Return the (x, y) coordinate for the center point of the cell that contains the specified text.  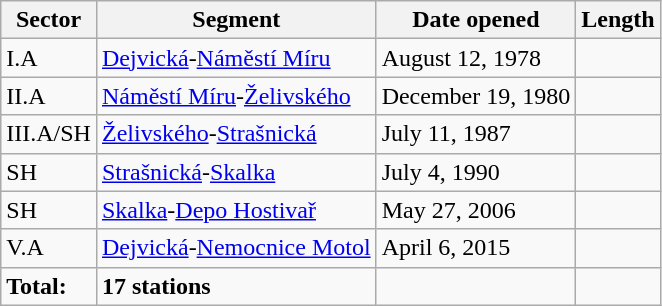
Segment (236, 20)
Length (618, 20)
I.A (49, 58)
Sector (49, 20)
V.A (49, 248)
Strašnická-Skalka (236, 172)
III.A/SH (49, 134)
August 12, 1978 (476, 58)
December 19, 1980 (476, 96)
17 stations (236, 286)
II.A (49, 96)
Náměstí Míru-Želivského (236, 96)
July 4, 1990 (476, 172)
Dejvická-Nemocnice Motol (236, 248)
Skalka-Depo Hostivař (236, 210)
Dejvická-Náměstí Míru (236, 58)
May 27, 2006 (476, 210)
July 11, 1987 (476, 134)
April 6, 2015 (476, 248)
Date opened (476, 20)
Želivského-Strašnická (236, 134)
Total: (49, 286)
